For the text-containing cell, return its midpoint in [X, Y] coordinate format. 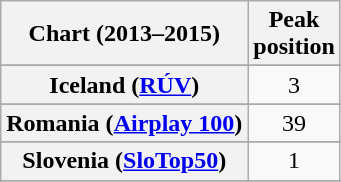
3 [294, 85]
1 [294, 161]
Peakposition [294, 34]
39 [294, 123]
Chart (2013–2015) [124, 34]
Romania (Airplay 100) [124, 123]
Iceland (RÚV) [124, 85]
Slovenia (SloTop50) [124, 161]
